Provide the (x, y) coordinate of the cell's center where the given text is located.  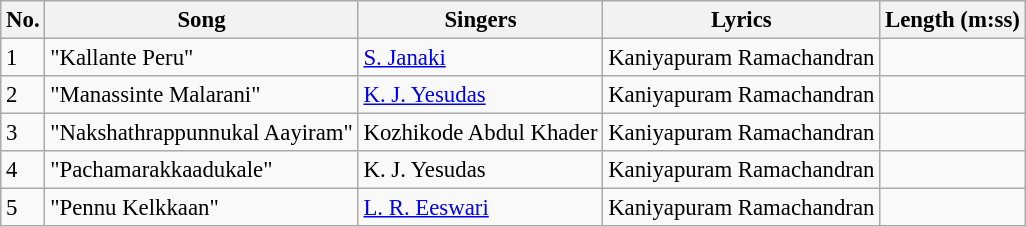
"Kallante Peru" (202, 58)
Length (m:ss) (952, 20)
Lyrics (742, 20)
3 (23, 133)
"Manassinte Malarani" (202, 95)
Kozhikode Abdul Khader (480, 133)
5 (23, 208)
S. Janaki (480, 58)
No. (23, 20)
Singers (480, 20)
L. R. Eeswari (480, 208)
4 (23, 170)
Song (202, 20)
2 (23, 95)
"Pachamarakkaadukale" (202, 170)
"Pennu Kelkkaan" (202, 208)
1 (23, 58)
"Nakshathrappunnukal Aayiram" (202, 133)
